Detect which cell encompasses the target text, then output its [X, Y] center coordinate. 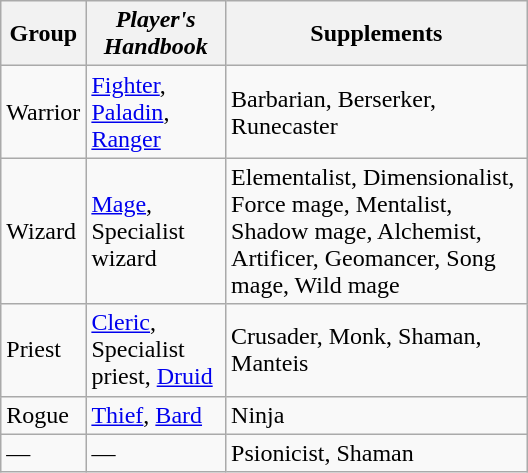
Cleric, Specialist priest, Druid [156, 350]
Player's Handbook [156, 34]
Thief, Bard [156, 415]
Fighter, Paladin, Ranger [156, 112]
Psionicist, Shaman [377, 453]
Rogue [44, 415]
Elementalist, Dimensionalist, Force mage, Mentalist, Shadow mage, Alchemist, Artificer, Geomancer, Song mage, Wild mage [377, 231]
Group [44, 34]
Priest [44, 350]
Warrior [44, 112]
Wizard [44, 231]
Ninja [377, 415]
Barbarian, Berserker, Runecaster [377, 112]
Supplements [377, 34]
Crusader, Monk, Shaman, Manteis [377, 350]
Mage, Specialist wizard [156, 231]
